Output the (x, y) coordinate of the center of the cell containing the given text.  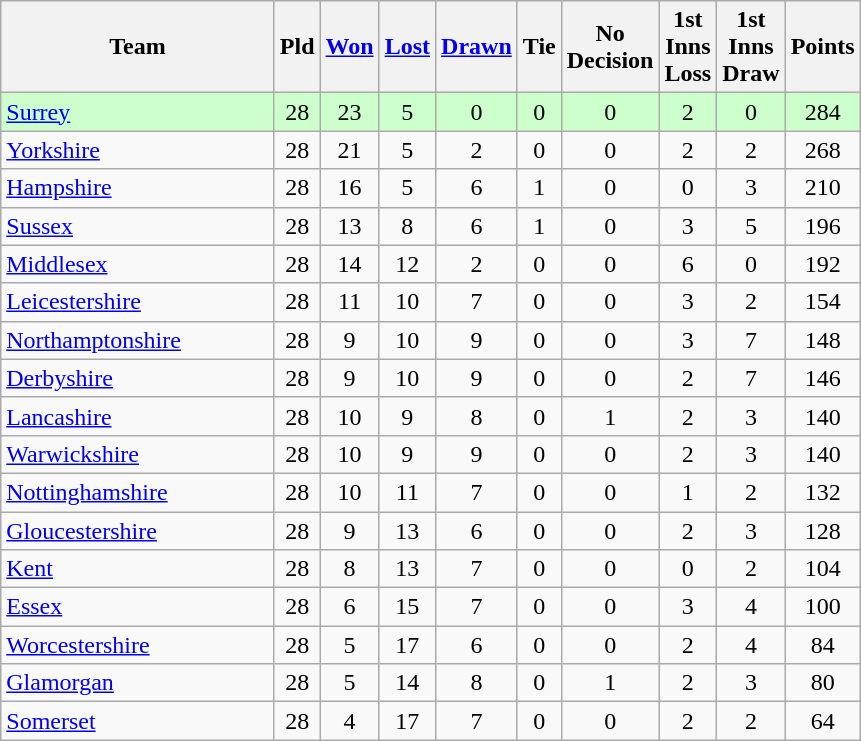
104 (822, 569)
1st Inns Loss (688, 47)
268 (822, 150)
Somerset (138, 721)
16 (350, 188)
12 (407, 264)
Worcestershire (138, 645)
Leicestershire (138, 302)
Points (822, 47)
Pld (297, 47)
Surrey (138, 112)
No Decision (610, 47)
196 (822, 226)
23 (350, 112)
132 (822, 492)
15 (407, 607)
Warwickshire (138, 454)
Won (350, 47)
64 (822, 721)
1st Inns Draw (751, 47)
Lost (407, 47)
Kent (138, 569)
Northamptonshire (138, 340)
192 (822, 264)
154 (822, 302)
Essex (138, 607)
Sussex (138, 226)
Yorkshire (138, 150)
Middlesex (138, 264)
128 (822, 531)
21 (350, 150)
Nottinghamshire (138, 492)
210 (822, 188)
Gloucestershire (138, 531)
146 (822, 378)
80 (822, 683)
Glamorgan (138, 683)
Team (138, 47)
Derbyshire (138, 378)
Drawn (477, 47)
148 (822, 340)
Lancashire (138, 416)
100 (822, 607)
Tie (539, 47)
Hampshire (138, 188)
84 (822, 645)
284 (822, 112)
